Scan for the cell matching the given text and deliver its [x, y] coordinate at center. 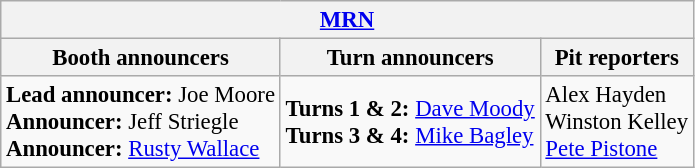
Booth announcers [141, 58]
Turn announcers [410, 58]
Turns 1 & 2: Dave MoodyTurns 3 & 4: Mike Bagley [410, 122]
Lead announcer: Joe MooreAnnouncer: Jeff StriegleAnnouncer: Rusty Wallace [141, 122]
Pit reporters [616, 58]
MRN [348, 20]
Alex HaydenWinston KelleyPete Pistone [616, 122]
